Find where the given text appears and provide that cell's center as [X, Y] coordinate. 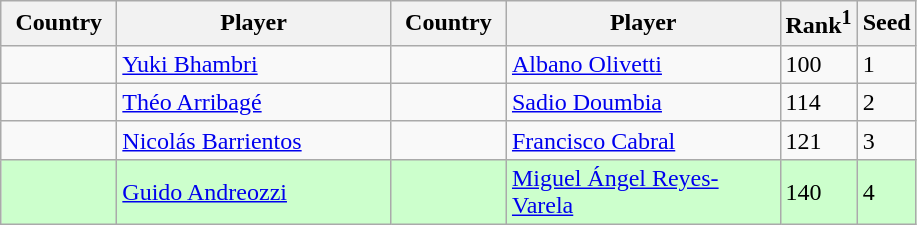
1 [886, 64]
Sadio Doumbia [643, 102]
3 [886, 140]
Seed [886, 24]
Nicolás Barrientos [254, 140]
100 [818, 64]
114 [818, 102]
Francisco Cabral [643, 140]
121 [818, 140]
4 [886, 192]
Albano Olivetti [643, 64]
Théo Arribagé [254, 102]
Guido Andreozzi [254, 192]
2 [886, 102]
140 [818, 192]
Yuki Bhambri [254, 64]
Miguel Ángel Reyes-Varela [643, 192]
Rank1 [818, 24]
